From the cell containing the given text, extract its center point as [x, y] coordinate. 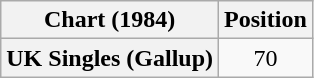
70 [266, 58]
Position [266, 20]
UK Singles (Gallup) [110, 58]
Chart (1984) [110, 20]
